For the text-containing cell, return its midpoint in [x, y] coordinate format. 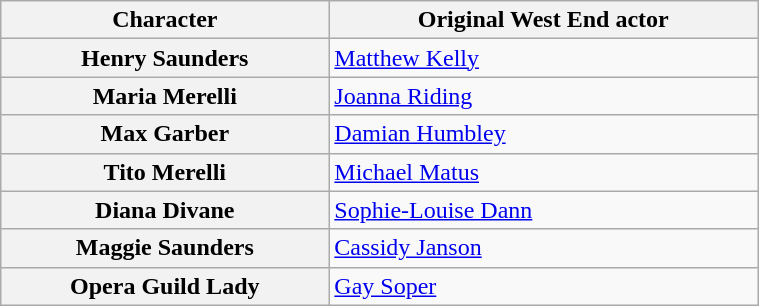
Tito Merelli [165, 172]
Character [165, 20]
Maggie Saunders [165, 248]
Michael Matus [544, 172]
Joanna Riding [544, 96]
Opera Guild Lady [165, 286]
Diana Divane [165, 210]
Cassidy Janson [544, 248]
Max Garber [165, 134]
Gay Soper [544, 286]
Henry Saunders [165, 58]
Sophie-Louise Dann [544, 210]
Original West End actor [544, 20]
Damian Humbley [544, 134]
Maria Merelli [165, 96]
Matthew Kelly [544, 58]
